Provide the (X, Y) coordinate of the cell's center where the given text is located.  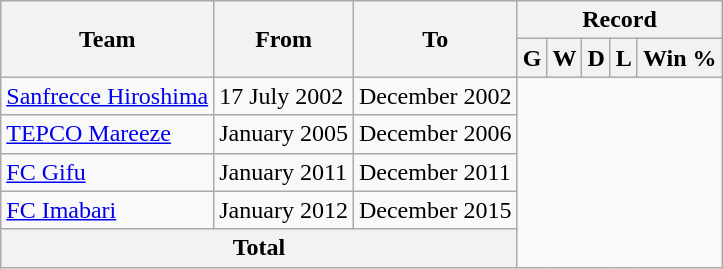
January 2005 (284, 134)
January 2011 (284, 172)
December 2002 (435, 96)
January 2012 (284, 210)
TEPCO Mareeze (108, 134)
Team (108, 39)
FC Gifu (108, 172)
Sanfrecce Hiroshima (108, 96)
December 2006 (435, 134)
From (284, 39)
December 2011 (435, 172)
FC Imabari (108, 210)
To (435, 39)
D (596, 58)
Record (620, 20)
Win % (680, 58)
17 July 2002 (284, 96)
L (624, 58)
Total (259, 248)
G (532, 58)
December 2015 (435, 210)
W (564, 58)
